Capture the cell that displays the provided text and extract its (X, Y) central coordinate. 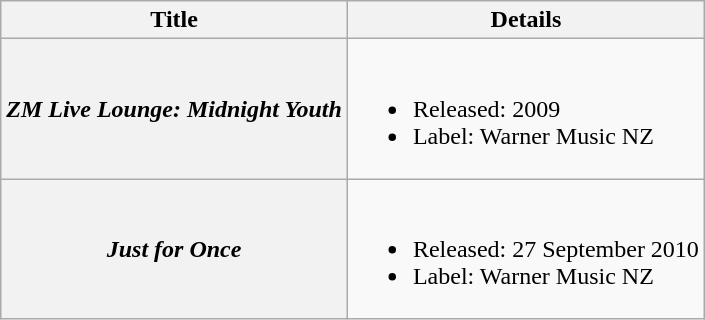
ZM Live Lounge: Midnight Youth (174, 109)
Details (526, 20)
Released: 2009Label: Warner Music NZ (526, 109)
Released: 27 September 2010Label: Warner Music NZ (526, 249)
Just for Once (174, 249)
Title (174, 20)
